For the text-containing cell, return its midpoint in [x, y] coordinate format. 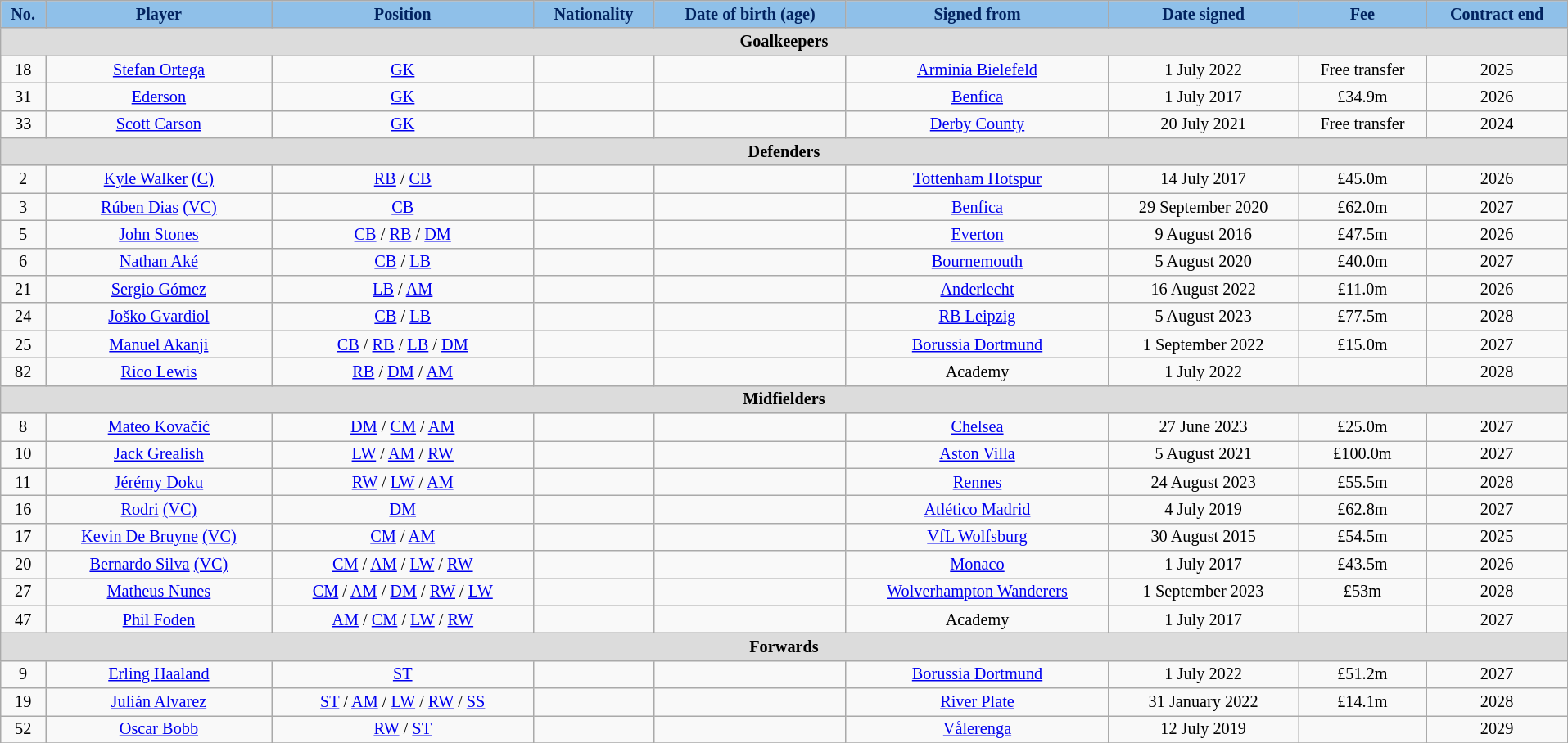
Anderlecht [977, 289]
6 [23, 262]
24 [23, 317]
31 [23, 97]
Julián Alvarez [159, 701]
27 June 2023 [1204, 426]
ST / AM / LW / RW / SS [403, 701]
82 [23, 371]
11 [23, 482]
£40.0m [1362, 262]
CB / RB / DM [403, 234]
VfL Wolfsburg [977, 537]
Everton [977, 234]
£62.8m [1362, 509]
31 January 2022 [1204, 701]
Derby County [977, 124]
1 September 2022 [1204, 344]
Ederson [159, 97]
30 August 2015 [1204, 537]
Nathan Aké [159, 262]
Atlético Madrid [977, 509]
Kevin De Bruyne (VC) [159, 537]
Joško Gvardiol [159, 317]
Bournemouth [977, 262]
£25.0m [1362, 426]
£54.5m [1362, 537]
Forwards [784, 646]
5 August 2020 [1204, 262]
Bernardo Silva (VC) [159, 564]
Jérémy Doku [159, 482]
£43.5m [1362, 564]
Signed from [977, 14]
2 [23, 179]
8 [23, 426]
£51.2m [1362, 674]
Mateo Kovačić [159, 426]
ST [403, 674]
£100.0m [1362, 454]
27 [23, 592]
River Plate [977, 701]
CM / AM [403, 537]
Aston Villa [977, 454]
Contract end [1497, 14]
RB Leipzig [977, 317]
CM / AM / LW / RW [403, 564]
Arminia Bielefeld [977, 69]
DM / CM / AM [403, 426]
20 July 2021 [1204, 124]
2024 [1497, 124]
£47.5m [1362, 234]
24 August 2023 [1204, 482]
Oscar Bobb [159, 729]
52 [23, 729]
33 [23, 124]
Rennes [977, 482]
£55.5m [1362, 482]
3 [23, 207]
RW / ST [403, 729]
16 August 2022 [1204, 289]
Kyle Walker (C) [159, 179]
Manuel Akanji [159, 344]
LB / AM [403, 289]
John Stones [159, 234]
16 [23, 509]
1 September 2023 [1204, 592]
Date signed [1204, 14]
£45.0m [1362, 179]
5 [23, 234]
25 [23, 344]
CB / RB / LB / DM [403, 344]
14 July 2017 [1204, 179]
DM [403, 509]
Position [403, 14]
21 [23, 289]
Sergio Gómez [159, 289]
£11.0m [1362, 289]
Jack Grealish [159, 454]
Phil Foden [159, 619]
29 September 2020 [1204, 207]
Scott Carson [159, 124]
4 July 2019 [1204, 509]
Date of birth (age) [750, 14]
Rúben Dias (VC) [159, 207]
Stefan Ortega [159, 69]
Rodri (VC) [159, 509]
RB / CB [403, 179]
18 [23, 69]
AM / CM / LW / RW [403, 619]
Goalkeepers [784, 42]
47 [23, 619]
Rico Lewis [159, 371]
Player [159, 14]
Wolverhampton Wanderers [977, 592]
No. [23, 14]
Chelsea [977, 426]
Nationality [594, 14]
5 August 2023 [1204, 317]
Monaco [977, 564]
20 [23, 564]
Defenders [784, 151]
12 July 2019 [1204, 729]
2029 [1497, 729]
LW / AM / RW [403, 454]
£14.1m [1362, 701]
5 August 2021 [1204, 454]
£15.0m [1362, 344]
RW / LW / AM [403, 482]
RB / DM / AM [403, 371]
9 [23, 674]
Matheus Nunes [159, 592]
17 [23, 537]
Vålerenga [977, 729]
£34.9m [1362, 97]
CB [403, 207]
Tottenham Hotspur [977, 179]
9 August 2016 [1204, 234]
10 [23, 454]
£53m [1362, 592]
19 [23, 701]
CM / AM / DM / RW / LW [403, 592]
Midfielders [784, 399]
£77.5m [1362, 317]
Erling Haaland [159, 674]
Fee [1362, 14]
£62.0m [1362, 207]
